Pinpoint the cell where the given text exists, returning its (X, Y) midpoint coordinate. 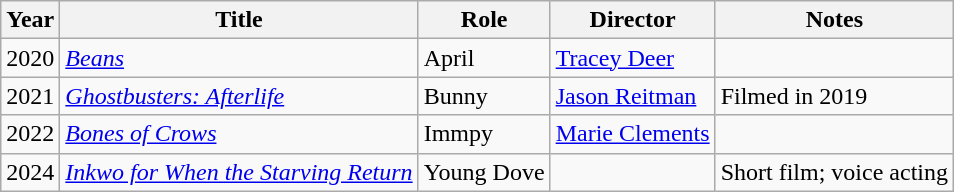
April (484, 58)
Role (484, 20)
2022 (30, 134)
2021 (30, 96)
Bones of Crows (239, 134)
Young Dove (484, 172)
Tracey Deer (632, 58)
Immpy (484, 134)
Jason Reitman (632, 96)
Title (239, 20)
Director (632, 20)
Year (30, 20)
Ghostbusters: Afterlife (239, 96)
Notes (834, 20)
Inkwo for When the Starving Return (239, 172)
Marie Clements (632, 134)
Filmed in 2019 (834, 96)
Beans (239, 58)
2024 (30, 172)
2020 (30, 58)
Short film; voice acting (834, 172)
Bunny (484, 96)
